Locate the cell with the specified text and output its [X, Y] center coordinate. 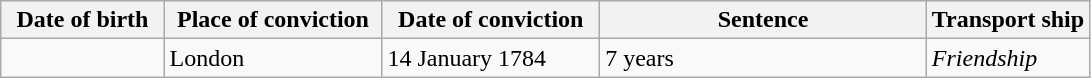
Date of conviction [491, 20]
Friendship [1008, 58]
14 January 1784 [491, 58]
7 years [764, 58]
Sentence [764, 20]
Transport ship [1008, 20]
London [273, 58]
Date of birth [82, 20]
Place of conviction [273, 20]
